Determine the (x, y) coordinate at the center of the cell enclosing the given text.  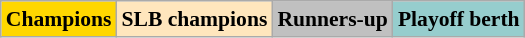
Runners-up (332, 19)
SLB champions (194, 19)
Playoff berth (459, 19)
Champions (59, 19)
